Return the [X, Y] coordinate for the center point of the cell that contains the specified text.  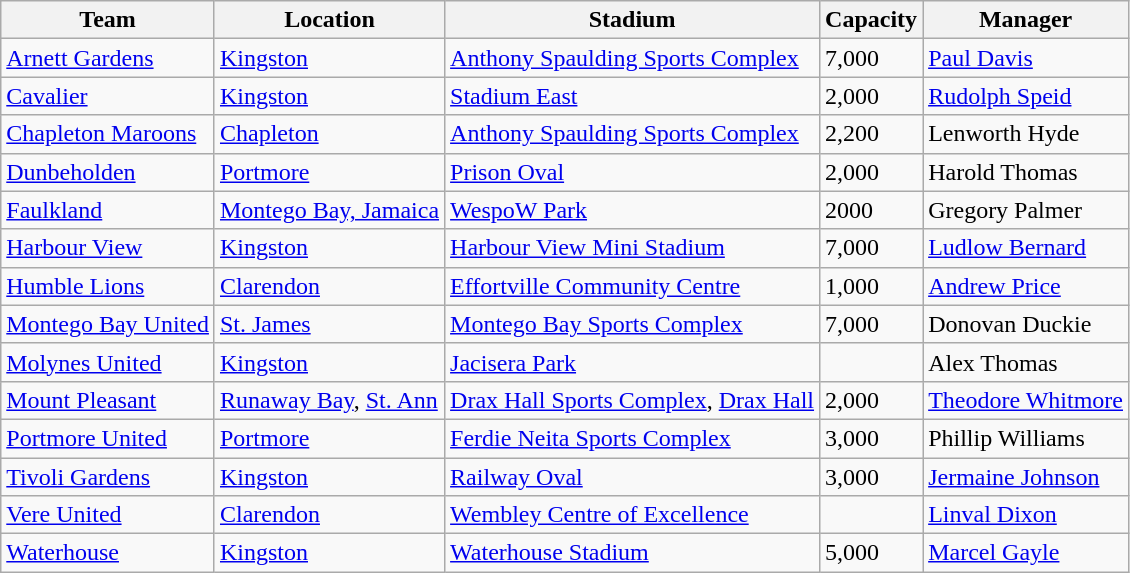
Arnett Gardens [108, 58]
Mount Pleasant [108, 400]
Paul Davis [1026, 58]
Stadium East [632, 96]
Location [329, 20]
Jermaine Johnson [1026, 477]
2,200 [872, 134]
Waterhouse [108, 553]
Andrew Price [1026, 286]
1,000 [872, 286]
Ludlow Bernard [1026, 248]
Harold Thomas [1026, 172]
Montego Bay Sports Complex [632, 324]
Team [108, 20]
Montego Bay United [108, 324]
Runaway Bay, St. Ann [329, 400]
Cavalier [108, 96]
Railway Oval [632, 477]
Harbour View [108, 248]
Dunbeholden [108, 172]
Chapleton [329, 134]
Vere United [108, 515]
Waterhouse Stadium [632, 553]
WespoW Park [632, 210]
Rudolph Speid [1026, 96]
Capacity [872, 20]
Ferdie Neita Sports Complex [632, 438]
Gregory Palmer [1026, 210]
Alex Thomas [1026, 362]
Drax Hall Sports Complex, Drax Hall [632, 400]
Jacisera Park [632, 362]
Montego Bay, Jamaica [329, 210]
Manager [1026, 20]
Donovan Duckie [1026, 324]
Chapleton Maroons [108, 134]
Marcel Gayle [1026, 553]
Prison Oval [632, 172]
Tivoli Gardens [108, 477]
2000 [872, 210]
Theodore Whitmore [1026, 400]
Humble Lions [108, 286]
Portmore United [108, 438]
Linval Dixon [1026, 515]
Stadium [632, 20]
Phillip Williams [1026, 438]
Effortville Community Centre [632, 286]
Wembley Centre of Excellence [632, 515]
Faulkland [108, 210]
Harbour View Mini Stadium [632, 248]
5,000 [872, 553]
Lenworth Hyde [1026, 134]
St. James [329, 324]
Molynes United [108, 362]
